Provide the (X, Y) coordinate of the cell's center where the given text is located.  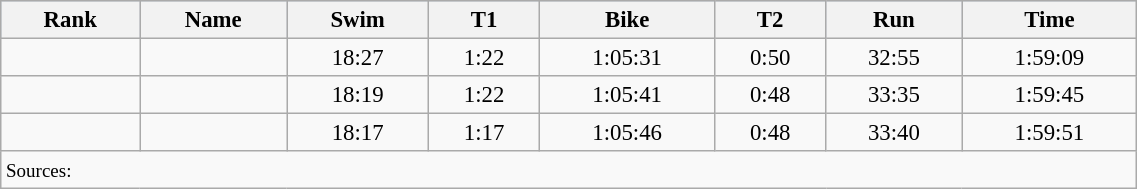
33:35 (894, 95)
Rank (70, 20)
1:59:45 (1050, 95)
T2 (770, 20)
1:05:46 (628, 133)
Swim (358, 20)
Bike (628, 20)
T1 (484, 20)
1:05:31 (628, 58)
0:50 (770, 58)
Time (1050, 20)
Run (894, 20)
32:55 (894, 58)
1:05:41 (628, 95)
Sources: (569, 170)
33:40 (894, 133)
18:19 (358, 95)
18:17 (358, 133)
1:17 (484, 133)
Name (214, 20)
18:27 (358, 58)
1:59:09 (1050, 58)
1:59:51 (1050, 133)
